Pinpoint the cell where the given text exists, returning its [X, Y] midpoint coordinate. 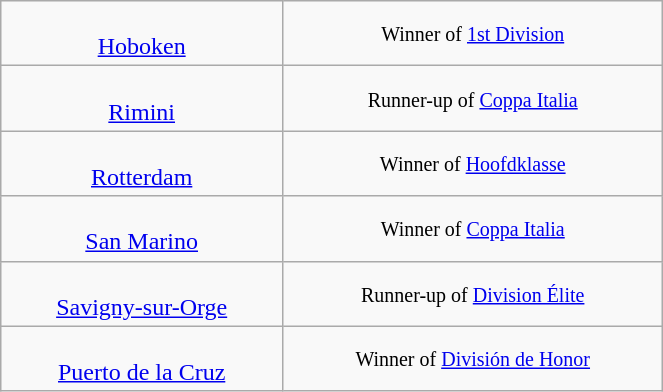
Puerto de la Cruz [142, 358]
Winner of Coppa Italia [473, 228]
Runner-up of Division Élite [473, 294]
Winner of 1st Division [473, 34]
Winner of Hoofdklasse [473, 164]
San Marino [142, 228]
Rimini [142, 98]
Rotterdam [142, 164]
Savigny-sur-Orge [142, 294]
Hoboken [142, 34]
Winner of División de Honor [473, 358]
Runner-up of Coppa Italia [473, 98]
